Identify which cell holds the provided text, then report its (X, Y) central coordinate. 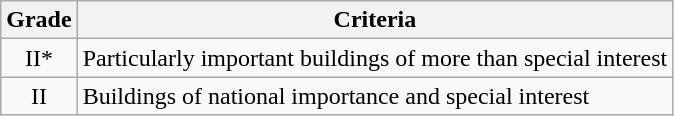
Criteria (375, 20)
II* (39, 58)
Buildings of national importance and special interest (375, 96)
II (39, 96)
Particularly important buildings of more than special interest (375, 58)
Grade (39, 20)
